Detect which cell encompasses the target text, then output its (x, y) center coordinate. 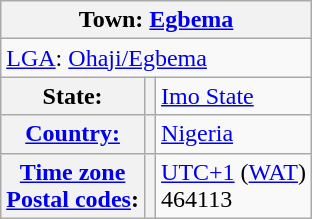
State: (73, 96)
UTC+1 (WAT)464113 (234, 186)
Time zonePostal codes: (73, 186)
Nigeria (234, 134)
Town: Egbema (156, 20)
Imo State (234, 96)
LGA: Ohaji/Egbema (156, 58)
Country: (73, 134)
